Find where the given text appears and provide that cell's center as [X, Y] coordinate. 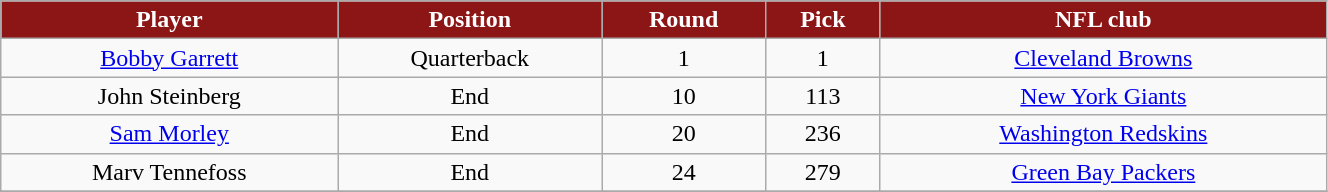
Sam Morley [170, 134]
Bobby Garrett [170, 58]
Position [470, 20]
John Steinberg [170, 96]
Marv Tennefoss [170, 172]
Pick [822, 20]
NFL club [1103, 20]
Green Bay Packers [1103, 172]
113 [822, 96]
Cleveland Browns [1103, 58]
10 [684, 96]
Round [684, 20]
Player [170, 20]
Quarterback [470, 58]
236 [822, 134]
279 [822, 172]
New York Giants [1103, 96]
24 [684, 172]
20 [684, 134]
Washington Redskins [1103, 134]
